Provide the (x, y) coordinate of the cell's center where the given text is located.  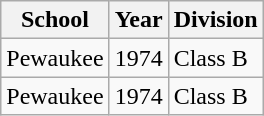
Division (216, 20)
Year (138, 20)
School (55, 20)
